Extract the [x, y] coordinate from the center of the cell holding the provided text.  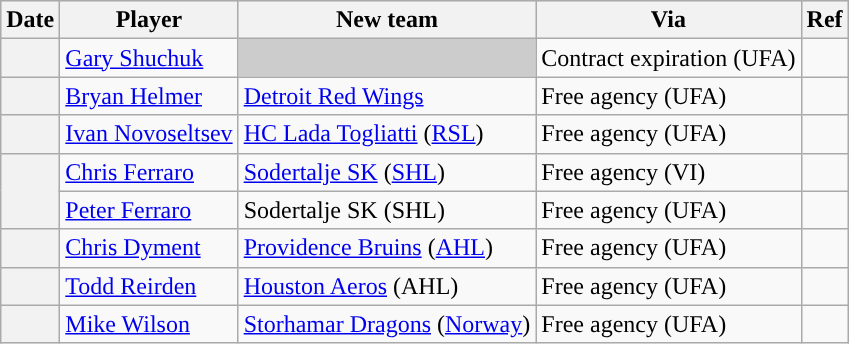
New team [387, 20]
HC Lada Togliatti (RSL) [387, 134]
Ref [824, 20]
Via [668, 20]
Bryan Helmer [149, 96]
Mike Wilson [149, 324]
Detroit Red Wings [387, 96]
Providence Bruins (AHL) [387, 248]
Chris Dyment [149, 248]
Player [149, 20]
Free agency (VI) [668, 172]
Chris Ferraro [149, 172]
Date [30, 20]
Houston Aeros (AHL) [387, 286]
Peter Ferraro [149, 210]
Gary Shuchuk [149, 58]
Ivan Novoseltsev [149, 134]
Storhamar Dragons (Norway) [387, 324]
Todd Reirden [149, 286]
Contract expiration (UFA) [668, 58]
